Scan for the cell matching the given text and deliver its (x, y) coordinate at center. 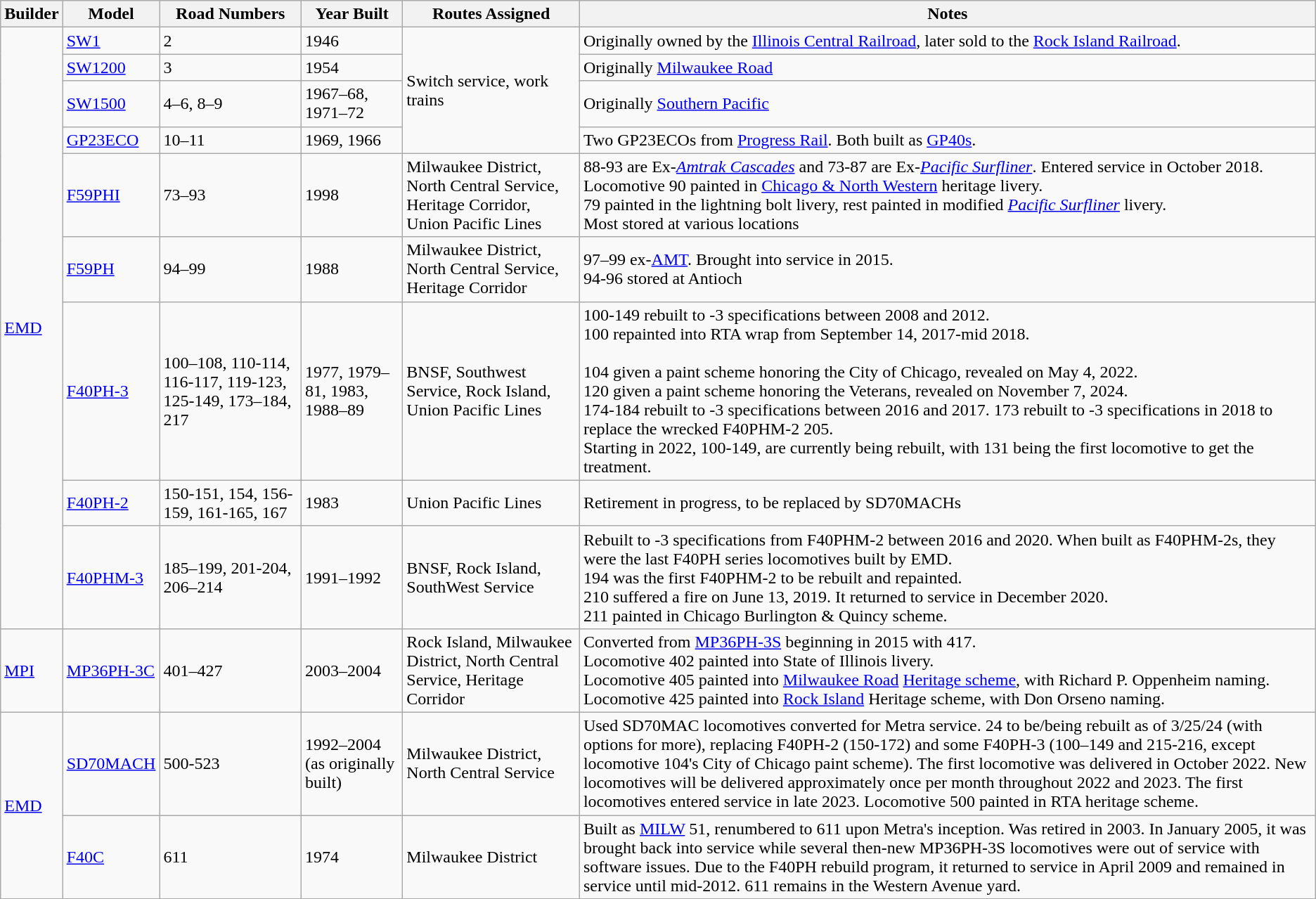
Milwaukee District, North Central Service, Heritage Corridor, Union Pacific Lines (491, 195)
F40PH-3 (111, 391)
Switch service, work trains (491, 90)
1974 (352, 858)
1991–1992 (352, 577)
1954 (352, 67)
SW1200 (111, 67)
Road Numbers (231, 14)
10–11 (231, 140)
F59PH (111, 269)
Retirement in progress, to be replaced by SD70MACHs (948, 503)
2 (231, 41)
GP23ECO (111, 140)
97–99 ex-AMT. Brought into service in 2015.94-96 stored at Antioch (948, 269)
1946 (352, 41)
4–6, 8–9 (231, 104)
Originally Milwaukee Road (948, 67)
Milwaukee District, North Central Service (491, 763)
Union Pacific Lines (491, 503)
73–93 (231, 195)
F40C (111, 858)
F40PH-2 (111, 503)
Notes (948, 14)
Milwaukee District (491, 858)
SW1500 (111, 104)
F59PHI (111, 195)
2003–2004 (352, 671)
1992–2004 (as originally built) (352, 763)
Model (111, 14)
401–427 (231, 671)
SW1 (111, 41)
Routes Assigned (491, 14)
1988 (352, 269)
Rock Island, Milwaukee District, North Central Service, Heritage Corridor (491, 671)
Year Built (352, 14)
Two GP23ECOs from Progress Rail. Both built as GP40s. (948, 140)
1983 (352, 503)
185–199, 201-204, 206–214 (231, 577)
MPI (32, 671)
BNSF, Rock Island, SouthWest Service (491, 577)
MP36PH-3C (111, 671)
Originally owned by the Illinois Central Railroad, later sold to the Rock Island Railroad. (948, 41)
F40PHM-3 (111, 577)
SD70MACH (111, 763)
BNSF, Southwest Service, Rock Island, Union Pacific Lines (491, 391)
500-523 (231, 763)
611 (231, 858)
1977, 1979–81, 1983, 1988–89 (352, 391)
3 (231, 67)
100–108, 110-114, 116-117, 119-123, 125-149, 173–184, 217 (231, 391)
Milwaukee District, North Central Service, Heritage Corridor (491, 269)
Builder (32, 14)
94–99 (231, 269)
150-151, 154, 156-159, 161-165, 167 (231, 503)
1967–68, 1971–72 (352, 104)
1998 (352, 195)
1969, 1966 (352, 140)
Originally Southern Pacific (948, 104)
